Scan for the cell matching the given text and deliver its (X, Y) coordinate at center. 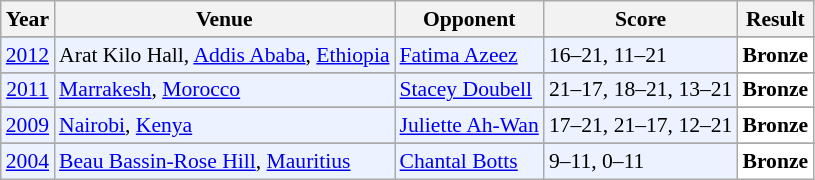
Nairobi, Kenya (224, 126)
Arat Kilo Hall, Addis Ababa, Ethiopia (224, 55)
Venue (224, 19)
Year (28, 19)
Score (641, 19)
Chantal Botts (470, 162)
9–11, 0–11 (641, 162)
17–21, 21–17, 12–21 (641, 126)
Marrakesh, Morocco (224, 90)
2012 (28, 55)
Result (775, 19)
21–17, 18–21, 13–21 (641, 90)
2009 (28, 126)
Stacey Doubell (470, 90)
16–21, 11–21 (641, 55)
Juliette Ah-Wan (470, 126)
2004 (28, 162)
Beau Bassin-Rose Hill, Mauritius (224, 162)
2011 (28, 90)
Opponent (470, 19)
Fatima Azeez (470, 55)
